Output the (x, y) coordinate of the center of the cell containing the given text.  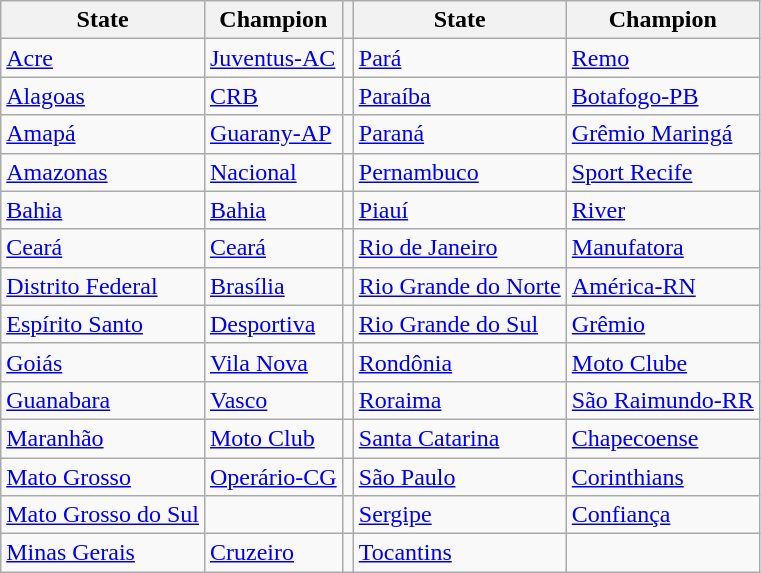
Rio de Janeiro (460, 248)
Brasília (273, 286)
Rio Grande do Sul (460, 324)
Corinthians (662, 477)
São Paulo (460, 477)
Amazonas (103, 172)
Moto Clube (662, 362)
Grêmio (662, 324)
Acre (103, 58)
Mato Grosso (103, 477)
Santa Catarina (460, 438)
Desportiva (273, 324)
Manufatora (662, 248)
Cruzeiro (273, 553)
Vasco (273, 400)
River (662, 210)
Amapá (103, 134)
Espírito Santo (103, 324)
Guarany-AP (273, 134)
Botafogo-PB (662, 96)
CRB (273, 96)
Moto Club (273, 438)
Juventus-AC (273, 58)
Remo (662, 58)
Alagoas (103, 96)
Distrito Federal (103, 286)
América-RN (662, 286)
Grêmio Maringá (662, 134)
Paraná (460, 134)
Minas Gerais (103, 553)
Paraíba (460, 96)
Vila Nova (273, 362)
Piauí (460, 210)
Tocantins (460, 553)
Chapecoense (662, 438)
Pará (460, 58)
Rondônia (460, 362)
Pernambuco (460, 172)
São Raimundo-RR (662, 400)
Rio Grande do Norte (460, 286)
Mato Grosso do Sul (103, 515)
Goiás (103, 362)
Roraima (460, 400)
Nacional (273, 172)
Guanabara (103, 400)
Maranhão (103, 438)
Sergipe (460, 515)
Operário-CG (273, 477)
Sport Recife (662, 172)
Confiança (662, 515)
